Extract the [x, y] coordinate from the center of the cell holding the provided text.  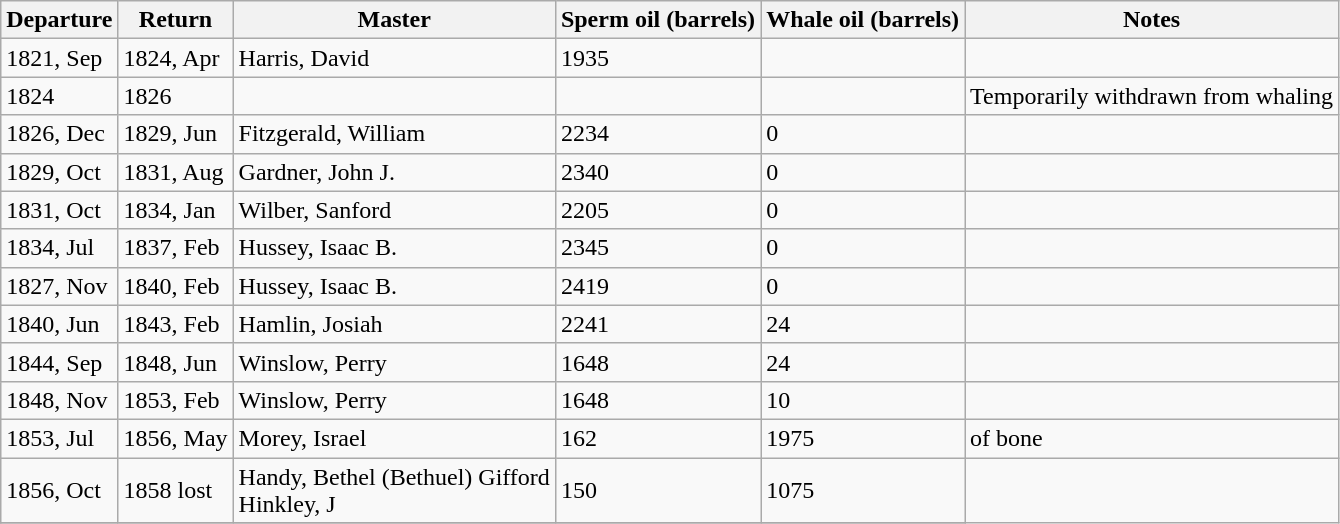
1831, Aug [176, 172]
1848, Nov [60, 400]
of bone [1152, 438]
1826, Dec [60, 134]
1824, Apr [176, 58]
2205 [658, 210]
Temporarily withdrawn from whaling [1152, 96]
1848, Jun [176, 362]
1837, Feb [176, 248]
Whale oil (barrels) [863, 20]
Morey, Israel [394, 438]
Wilber, Sanford [394, 210]
Fitzgerald, William [394, 134]
Departure [60, 20]
1075 [863, 490]
1856, Oct [60, 490]
1853, Jul [60, 438]
2241 [658, 324]
1829, Oct [60, 172]
162 [658, 438]
2419 [658, 286]
150 [658, 490]
Notes [1152, 20]
2234 [658, 134]
1935 [658, 58]
2345 [658, 248]
1843, Feb [176, 324]
1827, Nov [60, 286]
Sperm oil (barrels) [658, 20]
1840, Jun [60, 324]
1856, May [176, 438]
1834, Jan [176, 210]
1853, Feb [176, 400]
Return [176, 20]
1840, Feb [176, 286]
Handy, Bethel (Bethuel) GiffordHinkley, J [394, 490]
1975 [863, 438]
Master [394, 20]
1824 [60, 96]
1844, Sep [60, 362]
1821, Sep [60, 58]
Gardner, John J. [394, 172]
10 [863, 400]
1831, Oct [60, 210]
1826 [176, 96]
Harris, David [394, 58]
Hamlin, Josiah [394, 324]
1829, Jun [176, 134]
2340 [658, 172]
1858 lost [176, 490]
1834, Jul [60, 248]
